Find where the given text appears and provide that cell's center as (X, Y) coordinate. 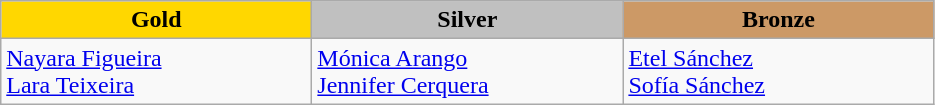
Mónica ArangoJennifer Cerquera (468, 72)
Silver (468, 20)
Bronze (778, 20)
Nayara FigueiraLara Teixeira (156, 72)
Gold (156, 20)
Etel SánchezSofía Sánchez (778, 72)
